Return the [x, y] coordinate for the center point of the cell that contains the specified text.  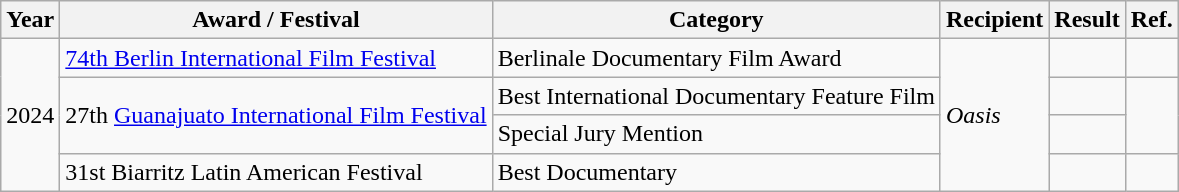
2024 [30, 115]
Best International Documentary Feature Film [716, 96]
Ref. [1152, 20]
Result [1087, 20]
74th Berlin International Film Festival [276, 58]
Berlinale Documentary Film Award [716, 58]
31st Biarritz Latin American Festival [276, 172]
Best Documentary [716, 172]
Year [30, 20]
Special Jury Mention [716, 134]
Category [716, 20]
27th Guanajuato International Film Festival [276, 115]
Award / Festival [276, 20]
Recipient [994, 20]
Oasis [994, 115]
